Pinpoint the cell where the given text exists, returning its (X, Y) midpoint coordinate. 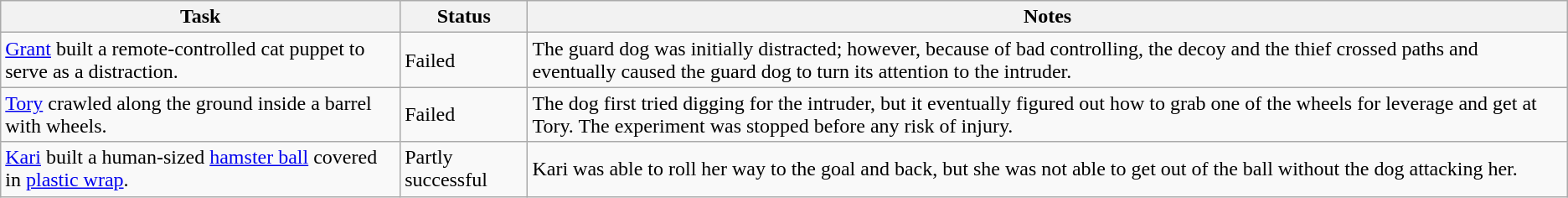
Partly successful (464, 169)
Status (464, 17)
Grant built a remote-controlled cat puppet to serve as a distraction. (201, 60)
Notes (1047, 17)
Task (201, 17)
Kari was able to roll her way to the goal and back, but she was not able to get out of the ball without the dog attacking her. (1047, 169)
Kari built a human-sized hamster ball covered in plastic wrap. (201, 169)
Tory crawled along the ground inside a barrel with wheels. (201, 114)
